Pinpoint the cell where the given text exists, returning its [X, Y] midpoint coordinate. 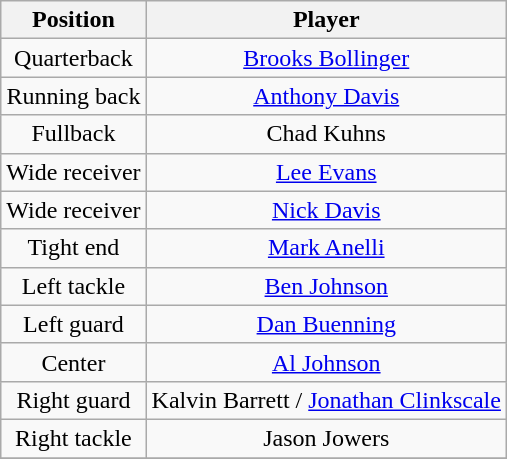
Jason Jowers [326, 438]
Lee Evans [326, 172]
Brooks Bollinger [326, 58]
Anthony Davis [326, 96]
Dan Buenning [326, 324]
Kalvin Barrett / Jonathan Clinkscale [326, 400]
Nick Davis [326, 210]
Mark Anelli [326, 248]
Fullback [74, 134]
Al Johnson [326, 362]
Left guard [74, 324]
Ben Johnson [326, 286]
Running back [74, 96]
Position [74, 20]
Player [326, 20]
Quarterback [74, 58]
Tight end [74, 248]
Left tackle [74, 286]
Right tackle [74, 438]
Right guard [74, 400]
Chad Kuhns [326, 134]
Center [74, 362]
